For the text-containing cell, return its midpoint in [x, y] coordinate format. 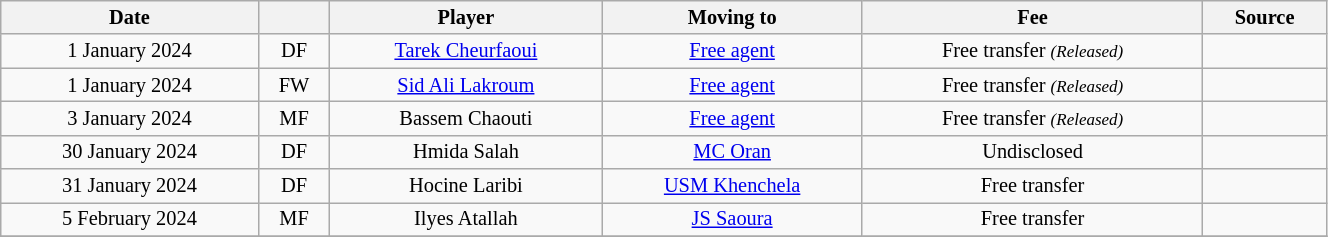
FW [294, 85]
Sid Ali Lakroum [466, 85]
MC Oran [732, 152]
JS Saoura [732, 219]
Player [466, 17]
Source [1265, 17]
Hocine Laribi [466, 186]
30 January 2024 [130, 152]
Ilyes Atallah [466, 219]
Undisclosed [1032, 152]
3 January 2024 [130, 118]
USM Khenchela [732, 186]
5 February 2024 [130, 219]
31 January 2024 [130, 186]
Hmida Salah [466, 152]
Fee [1032, 17]
Tarek Cheurfaoui [466, 51]
Moving to [732, 17]
Date [130, 17]
Bassem Chaouti [466, 118]
